Search for the cell housing the specified text and yield its (x, y) center coordinate. 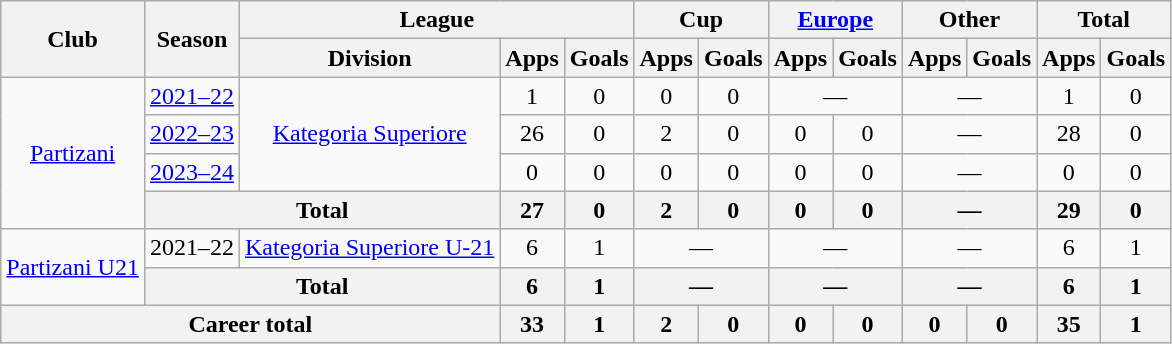
33 (532, 324)
28 (1069, 134)
26 (532, 134)
2022–23 (192, 134)
Other (969, 20)
Season (192, 39)
Career total (250, 324)
Europe (835, 20)
29 (1069, 210)
Partizani (73, 153)
2023–24 (192, 172)
Club (73, 39)
Division (370, 58)
Cup (701, 20)
35 (1069, 324)
27 (532, 210)
League (437, 20)
Kategoria Superiore (370, 134)
Kategoria Superiore U-21 (370, 248)
Partizani U21 (73, 267)
